Determine the [X, Y] coordinate at the center of the cell enclosing the given text.  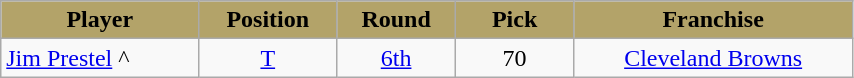
Position [268, 20]
Cleveland Browns [714, 58]
Player [100, 20]
Jim Prestel ^ [100, 58]
Round [396, 20]
6th [396, 58]
Pick [514, 20]
70 [514, 58]
Franchise [714, 20]
T [268, 58]
